From the cell containing the given text, extract its center point as [X, Y] coordinate. 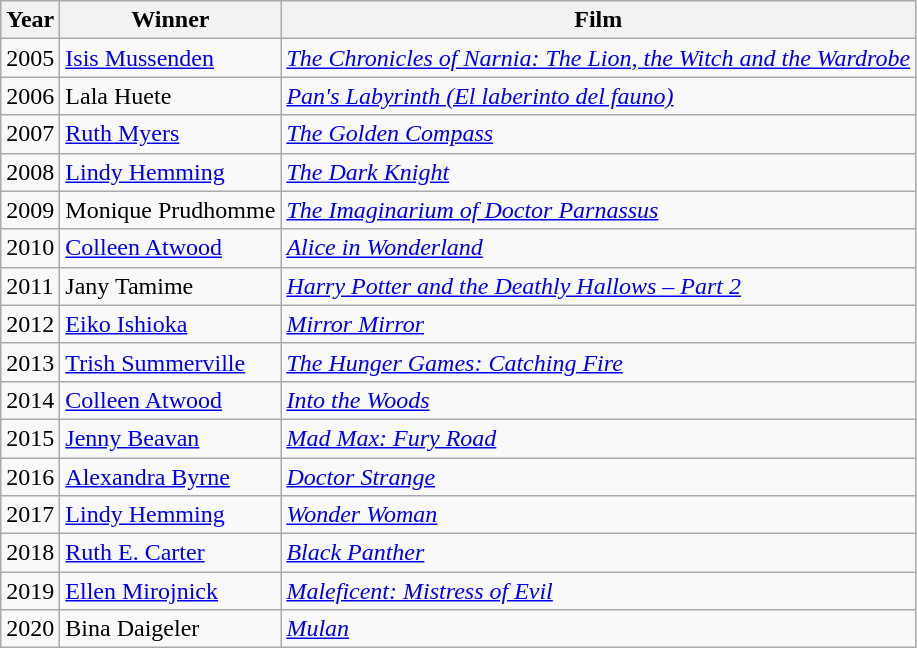
Alexandra Byrne [170, 477]
Harry Potter and the Deathly Hallows – Part 2 [598, 286]
2016 [30, 477]
Alice in Wonderland [598, 248]
Film [598, 20]
2015 [30, 438]
Wonder Woman [598, 515]
The Hunger Games: Catching Fire [598, 362]
2017 [30, 515]
Ellen Mirojnick [170, 591]
Jany Tamime [170, 286]
2006 [30, 96]
Eiko Ishioka [170, 324]
Winner [170, 20]
Mulan [598, 629]
2012 [30, 324]
2014 [30, 400]
The Dark Knight [598, 172]
Trish Summerville [170, 362]
The Chronicles of Narnia: The Lion, the Witch and the Wardrobe [598, 58]
2007 [30, 134]
2005 [30, 58]
Mad Max: Fury Road [598, 438]
Year [30, 20]
The Golden Compass [598, 134]
Pan's Labyrinth (El laberinto del fauno) [598, 96]
2011 [30, 286]
Black Panther [598, 553]
Ruth Myers [170, 134]
2019 [30, 591]
Jenny Beavan [170, 438]
Maleficent: Mistress of Evil [598, 591]
The Imaginarium of Doctor Parnassus [598, 210]
2009 [30, 210]
Ruth E. Carter [170, 553]
2010 [30, 248]
2013 [30, 362]
2008 [30, 172]
Isis Mussenden [170, 58]
Mirror Mirror [598, 324]
Monique Prudhomme [170, 210]
Bina Daigeler [170, 629]
2020 [30, 629]
2018 [30, 553]
Into the Woods [598, 400]
Doctor Strange [598, 477]
Lala Huete [170, 96]
